Scan for the cell matching the given text and deliver its [x, y] coordinate at center. 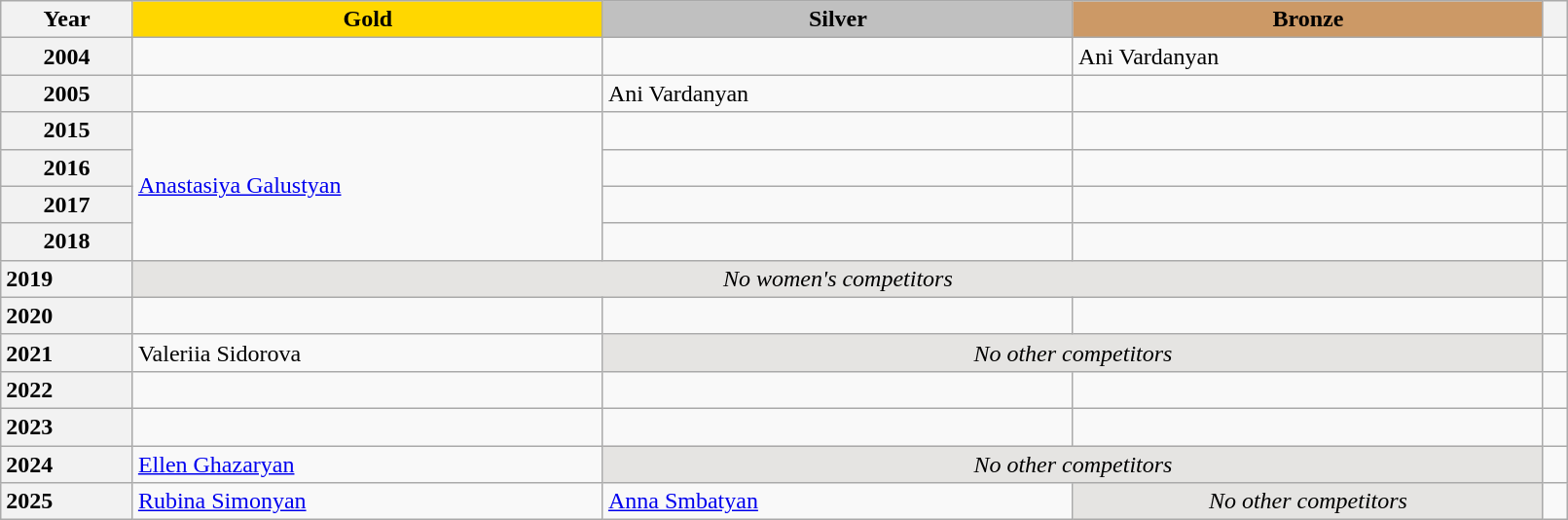
Year [67, 19]
2022 [67, 390]
Gold [368, 19]
Bronze [1308, 19]
2018 [67, 241]
2019 [67, 279]
Anna Smbatyan [837, 501]
Valeriia Sidorova [368, 353]
Anastasiya Galustyan [368, 186]
Ellen Ghazaryan [368, 464]
2023 [67, 427]
2005 [67, 93]
2020 [67, 316]
2004 [67, 56]
2015 [67, 130]
Rubina Simonyan [368, 501]
Silver [837, 19]
2021 [67, 353]
2024 [67, 464]
No women's competitors [837, 279]
2016 [67, 167]
2017 [67, 204]
2025 [67, 501]
